Capture the cell that displays the provided text and extract its [X, Y] central coordinate. 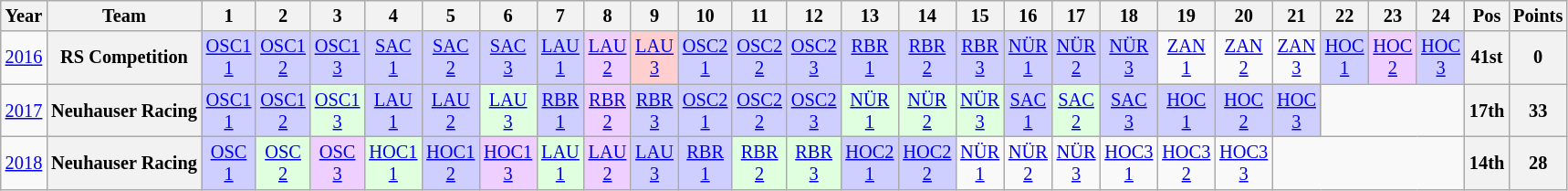
18 [1128, 16]
Points [1538, 16]
2016 [24, 58]
HOC22 [927, 163]
HOC13 [507, 163]
5 [451, 16]
Team [124, 16]
19 [1186, 16]
15 [980, 16]
1 [229, 16]
HOC32 [1186, 163]
6 [507, 16]
17 [1077, 16]
HOC21 [869, 163]
28 [1538, 163]
20 [1243, 16]
17th [1487, 111]
8 [608, 16]
2018 [24, 163]
23 [1393, 16]
OSC2 [283, 163]
11 [759, 16]
14 [927, 16]
9 [654, 16]
14th [1487, 163]
HOC33 [1243, 163]
ZAN1 [1186, 58]
10 [706, 16]
12 [814, 16]
33 [1538, 111]
4 [392, 16]
Year [24, 16]
OSC1 [229, 163]
21 [1296, 16]
HOC11 [392, 163]
ZAN3 [1296, 58]
16 [1028, 16]
22 [1345, 16]
OSC3 [338, 163]
41st [1487, 58]
HOC31 [1128, 163]
24 [1440, 16]
2017 [24, 111]
2 [283, 16]
ZAN2 [1243, 58]
Pos [1487, 16]
3 [338, 16]
HOC12 [451, 163]
13 [869, 16]
7 [560, 16]
RS Competition [124, 58]
0 [1538, 58]
